Locate the cell with the specified text and output its (X, Y) center coordinate. 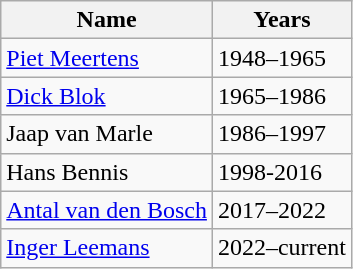
Piet Meertens (107, 58)
Dick Blok (107, 96)
1965–1986 (282, 96)
Jaap van Marle (107, 134)
1998-2016 (282, 172)
Name (107, 20)
1986–1997 (282, 134)
1948–1965 (282, 58)
Antal van den Bosch (107, 210)
2022–current (282, 248)
2017–2022 (282, 210)
Hans Bennis (107, 172)
Years (282, 20)
Inger Leemans (107, 248)
